Detect which cell encompasses the target text, then output its (X, Y) center coordinate. 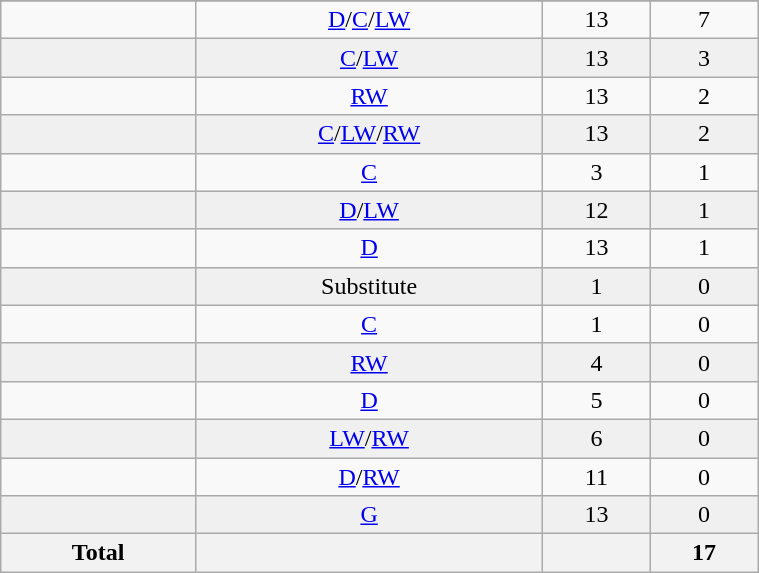
12 (596, 210)
D/RW (368, 477)
7 (704, 20)
Total (98, 553)
C/LW/RW (368, 134)
4 (596, 362)
6 (596, 438)
11 (596, 477)
Substitute (368, 286)
17 (704, 553)
D/LW (368, 210)
5 (596, 400)
LW/RW (368, 438)
D/C/LW (368, 20)
G (368, 515)
C/LW (368, 58)
